Locate the cell with the specified text and output its (x, y) center coordinate. 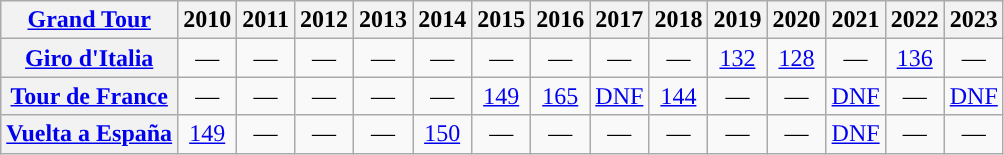
2016 (560, 20)
2023 (974, 20)
144 (678, 96)
2012 (324, 20)
2013 (384, 20)
2011 (266, 20)
2019 (738, 20)
132 (738, 58)
2020 (796, 20)
2021 (856, 20)
Tour de France (90, 96)
150 (442, 134)
128 (796, 58)
2022 (914, 20)
165 (560, 96)
2018 (678, 20)
Grand Tour (90, 20)
2010 (208, 20)
2017 (620, 20)
Giro d'Italia (90, 58)
2015 (502, 20)
136 (914, 58)
2014 (442, 20)
Vuelta a España (90, 134)
